For the text-containing cell, return its midpoint in (X, Y) coordinate format. 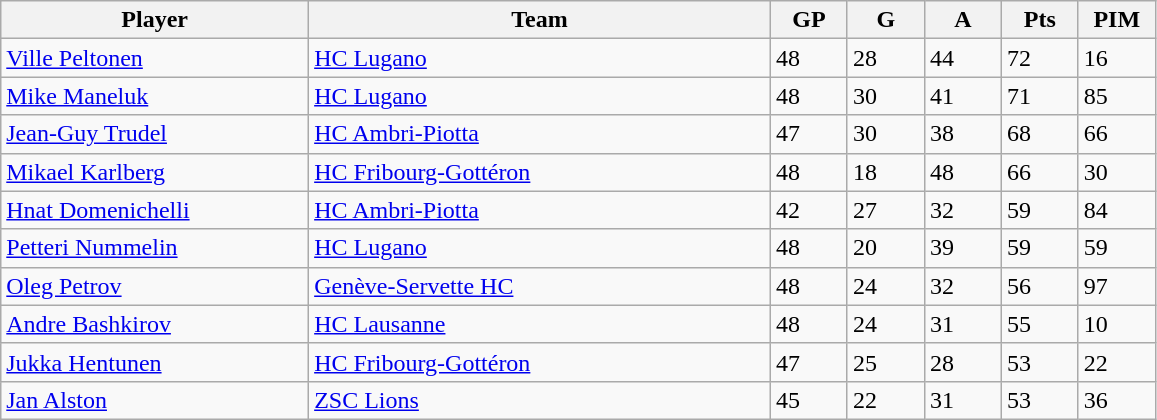
56 (1040, 286)
HC Lausanne (540, 324)
Pts (1040, 20)
72 (1040, 58)
Andre Bashkirov (155, 324)
55 (1040, 324)
Petteri Nummelin (155, 248)
44 (962, 58)
Team (540, 20)
Jan Alston (155, 400)
18 (886, 172)
G (886, 20)
PIM (1116, 20)
16 (1116, 58)
Jean-Guy Trudel (155, 134)
20 (886, 248)
Genève-Servette HC (540, 286)
27 (886, 210)
Jukka Hentunen (155, 362)
ZSC Lions (540, 400)
25 (886, 362)
A (962, 20)
38 (962, 134)
10 (1116, 324)
84 (1116, 210)
41 (962, 96)
Ville Peltonen (155, 58)
Oleg Petrov (155, 286)
Hnat Domenichelli (155, 210)
Mikael Karlberg (155, 172)
GP (808, 20)
71 (1040, 96)
Player (155, 20)
39 (962, 248)
85 (1116, 96)
68 (1040, 134)
42 (808, 210)
97 (1116, 286)
Mike Maneluk (155, 96)
45 (808, 400)
36 (1116, 400)
